For the text-containing cell, return its midpoint in [X, Y] coordinate format. 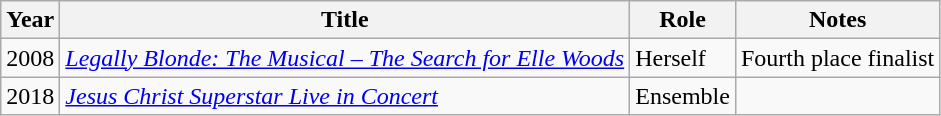
Ensemble [683, 96]
Year [30, 20]
Fourth place finalist [837, 58]
Jesus Christ Superstar Live in Concert [345, 96]
2018 [30, 96]
Legally Blonde: The Musical – The Search for Elle Woods [345, 58]
2008 [30, 58]
Notes [837, 20]
Title [345, 20]
Herself [683, 58]
Role [683, 20]
